From the cell containing the given text, extract its center point as (X, Y) coordinate. 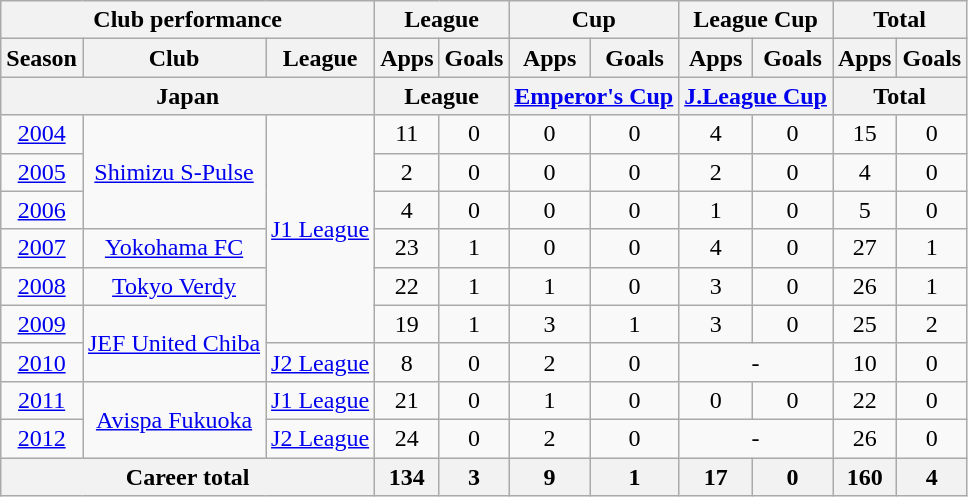
160 (864, 477)
Emperor's Cup (594, 96)
2004 (42, 134)
2009 (42, 324)
19 (407, 324)
8 (407, 362)
2010 (42, 362)
Japan (188, 96)
J.League Cup (756, 96)
2011 (42, 400)
11 (407, 134)
League Cup (756, 20)
Yokohama FC (174, 248)
23 (407, 248)
2008 (42, 286)
21 (407, 400)
Career total (188, 477)
27 (864, 248)
134 (407, 477)
Shimizu S-Pulse (174, 172)
2007 (42, 248)
Club performance (188, 20)
JEF United Chiba (174, 343)
2005 (42, 172)
10 (864, 362)
17 (716, 477)
Season (42, 58)
2012 (42, 438)
9 (550, 477)
Club (174, 58)
5 (864, 210)
15 (864, 134)
25 (864, 324)
24 (407, 438)
2006 (42, 210)
Avispa Fukuoka (174, 419)
Tokyo Verdy (174, 286)
Cup (594, 20)
